Locate the cell with the specified text and output its [X, Y] center coordinate. 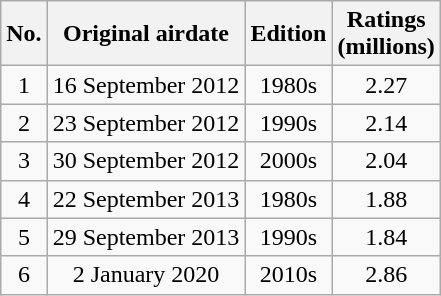
2.14 [386, 123]
16 September 2012 [146, 85]
4 [24, 199]
2000s [288, 161]
1.84 [386, 237]
2010s [288, 275]
2.86 [386, 275]
1 [24, 85]
No. [24, 34]
2.27 [386, 85]
30 September 2012 [146, 161]
23 September 2012 [146, 123]
Original airdate [146, 34]
6 [24, 275]
Ratings(millions) [386, 34]
2.04 [386, 161]
29 September 2013 [146, 237]
2 [24, 123]
2 January 2020 [146, 275]
22 September 2013 [146, 199]
3 [24, 161]
5 [24, 237]
1.88 [386, 199]
Edition [288, 34]
